Return the (x, y) coordinate for the center point of the cell that contains the specified text.  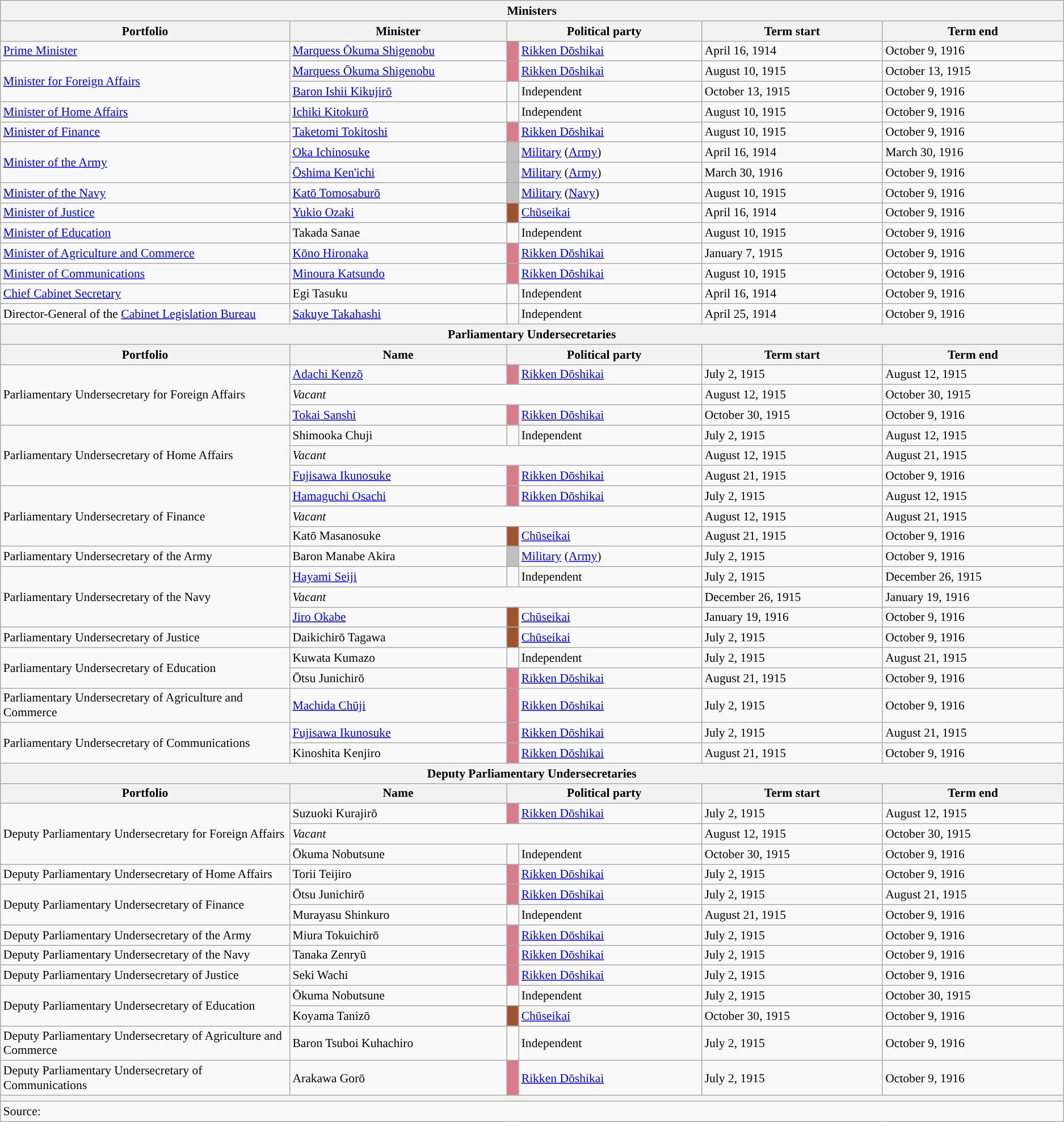
Minister of Agriculture and Commerce (145, 254)
Hayami Seiji (398, 577)
Tanaka Zenryū (398, 955)
Suzuoki Kurajirō (398, 814)
Murayasu Shinkuro (398, 915)
Minister of Communications (145, 274)
Ministers (532, 11)
Minister of Home Affairs (145, 112)
Oka Ichinosuke (398, 153)
Kōno Hironaka (398, 254)
Sakuye Takahashi (398, 314)
Parliamentary Undersecretary of the Navy (145, 597)
Daikichirō Tagawa (398, 638)
Chief Cabinet Secretary (145, 294)
Takada Sanae (398, 233)
Ōshima Ken'ichi (398, 173)
Minister for Foreign Affairs (145, 82)
Deputy Parliamentary Undersecretary of Finance (145, 905)
Egi Tasuku (398, 294)
Machida Chūji (398, 705)
Minister of Justice (145, 213)
Deputy Parliamentary Undersecretary of Education (145, 1006)
Minister of Finance (145, 132)
Tokai Sanshi (398, 415)
Military (Navy) (611, 193)
Deputy Parliamentary Undersecretary of Home Affairs (145, 875)
Director-General of the Cabinet Legislation Bureau (145, 314)
Katō Masanosuke (398, 536)
Seki Wachi (398, 976)
Deputy Parliamentary Undersecretary of the Navy (145, 955)
Arakawa Gorō (398, 1078)
Prime Minister (145, 51)
Baron Ishii Kikujirō (398, 92)
Jiro Okabe (398, 617)
Ichiki Kitokurō (398, 112)
Parliamentary Undersecretary of Finance (145, 516)
Parliamentary Undersecretary of Communications (145, 743)
Torii Teijiro (398, 875)
Parliamentary Undersecretary of Education (145, 667)
Parliamentary Undersecretary for Foreign Affairs (145, 395)
Minister of Education (145, 233)
Shimooka Chuji (398, 435)
Baron Tsuboi Kuhachiro (398, 1043)
Kinoshita Kenjiro (398, 753)
Deputy Parliamentary Undersecretary of Justice (145, 976)
Katō Tomosaburō (398, 193)
Parliamentary Undersecretary of Agriculture and Commerce (145, 705)
Minister of the Army (145, 162)
Kuwata Kumazo (398, 658)
Source: (532, 1111)
Koyama Tanizō (398, 1016)
Parliamentary Undersecretary of Justice (145, 638)
Yukio Ozaki (398, 213)
Adachi Kenzō (398, 375)
April 25, 1914 (792, 314)
Hamaguchi Osachi (398, 496)
Deputy Parliamentary Undersecretaries (532, 774)
Deputy Parliamentary Undersecretary of the Army (145, 935)
Baron Manabe Akira (398, 557)
Miura Tokuichirō (398, 935)
Taketomi Tokitoshi (398, 132)
Minister of the Navy (145, 193)
Deputy Parliamentary Undersecretary of Communications (145, 1078)
January 7, 1915 (792, 254)
Deputy Parliamentary Undersecretary of Agriculture and Commerce (145, 1043)
Minoura Katsundo (398, 274)
Parliamentary Undersecretaries (532, 334)
Parliamentary Undersecretary of Home Affairs (145, 455)
Minister (398, 31)
Parliamentary Undersecretary of the Army (145, 557)
Deputy Parliamentary Undersecretary for Foreign Affairs (145, 834)
